Determine the [x, y] coordinate at the center of the cell enclosing the given text.  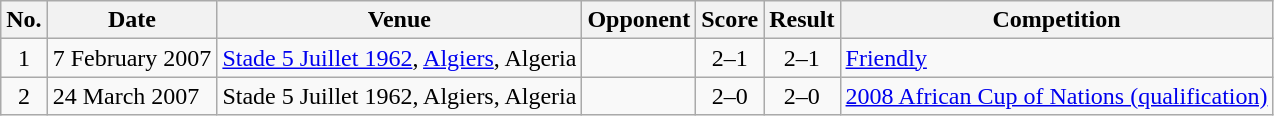
Friendly [1056, 58]
1 [24, 58]
Competition [1056, 20]
2 [24, 96]
Date [132, 20]
2008 African Cup of Nations (qualification) [1056, 96]
7 February 2007 [132, 58]
No. [24, 20]
24 March 2007 [132, 96]
Opponent [639, 20]
Score [730, 20]
Result [802, 20]
Venue [400, 20]
